Extract the [X, Y] coordinate from the center of the cell holding the provided text.  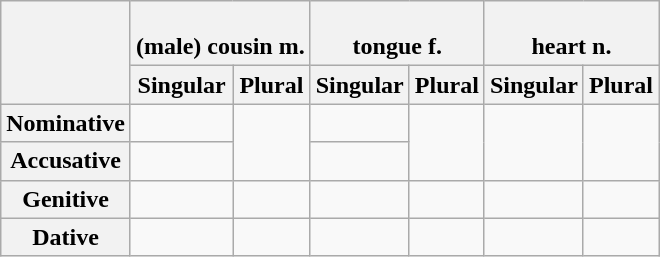
Dative [66, 237]
heart n. [571, 34]
Genitive [66, 199]
(male) cousin m. [220, 34]
tongue f. [397, 34]
Accusative [66, 161]
Nominative [66, 123]
